Detect which cell encompasses the target text, then output its [X, Y] center coordinate. 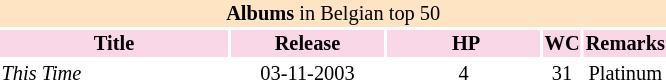
Title [114, 44]
Remarks [625, 44]
HP [464, 44]
Albums in Belgian top 50 [333, 14]
Release [308, 44]
WC [562, 44]
